Detect which cell encompasses the target text, then output its (X, Y) center coordinate. 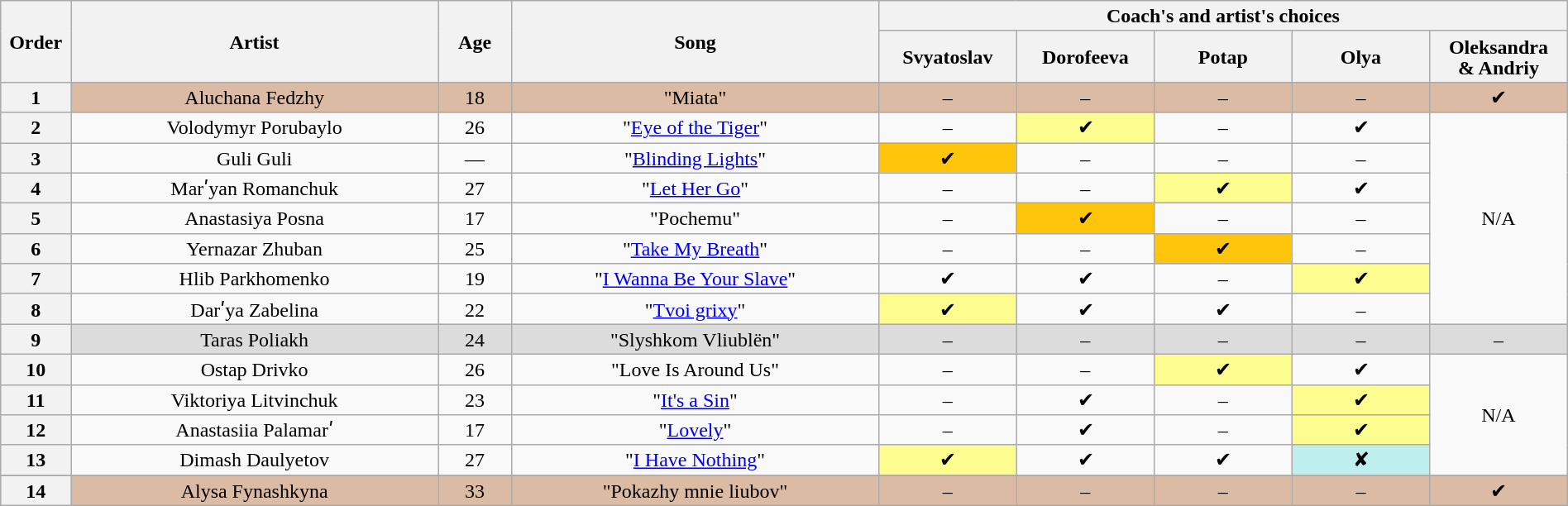
Aluchana Fedzhy (255, 98)
14 (36, 491)
1 (36, 98)
4 (36, 189)
"It's a Sin" (695, 400)
Dorofeeva (1085, 56)
10 (36, 369)
Alysa Fynashkyna (255, 491)
Anastasiia Palamarʹ (255, 430)
25 (475, 248)
"Blinding Lights" (695, 157)
"Let Her Go" (695, 189)
22 (475, 309)
18 (475, 98)
Dimash Daulyetov (255, 460)
24 (475, 339)
8 (36, 309)
"Pochemu" (695, 218)
19 (475, 279)
Olya (1361, 56)
Darʹya Zabelina (255, 309)
Anastasiya Posna (255, 218)
Hlib Parkhomenko (255, 279)
— (475, 157)
Age (475, 41)
"I Wanna Be Your Slave" (695, 279)
Taras Poliakh (255, 339)
"Slyshkom Vliublёn" (695, 339)
Potap (1224, 56)
"I Have Nothing" (695, 460)
"Miata" (695, 98)
3 (36, 157)
6 (36, 248)
23 (475, 400)
✘ (1361, 460)
Yernazar Zhuban (255, 248)
Svyatoslav (948, 56)
9 (36, 339)
Viktoriya Litvinchuk (255, 400)
Oleksandra& Andriy (1499, 56)
33 (475, 491)
Guli Guli (255, 157)
Song (695, 41)
7 (36, 279)
"Eye of the Tiger" (695, 127)
11 (36, 400)
Marʹyan Romanchuk (255, 189)
"Love Is Around Us" (695, 369)
2 (36, 127)
"Lovely" (695, 430)
Coach's and artist's choices (1224, 17)
"Tvoi grixy" (695, 309)
"Take My Breath" (695, 248)
13 (36, 460)
5 (36, 218)
Ostap Drivko (255, 369)
"Pokazhy mnie liubov" (695, 491)
Volodymyr Porubaylo (255, 127)
12 (36, 430)
Order (36, 41)
Artist (255, 41)
